From the cell containing the given text, extract its center point as [X, Y] coordinate. 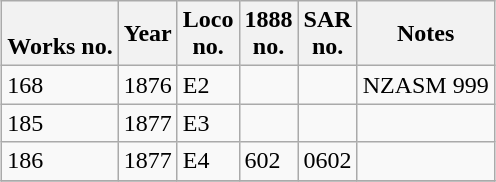
185 [60, 123]
186 [60, 161]
SARno. [328, 34]
168 [60, 85]
E4 [208, 161]
0602 [328, 161]
1876 [148, 85]
Notes [426, 34]
Works no. [60, 34]
Locono. [208, 34]
Year [148, 34]
E3 [208, 123]
602 [268, 161]
NZASM 999 [426, 85]
E2 [208, 85]
1888no. [268, 34]
